Extract the (x, y) coordinate from the center of the cell holding the provided text.  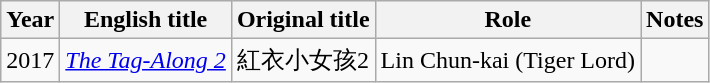
English title (146, 20)
Notes (675, 20)
紅衣小女孩2 (303, 60)
Role (508, 20)
Lin Chun-kai (Tiger Lord) (508, 60)
2017 (30, 60)
Year (30, 20)
Original title (303, 20)
The Tag-Along 2 (146, 60)
